Detect which cell encompasses the target text, then output its (x, y) center coordinate. 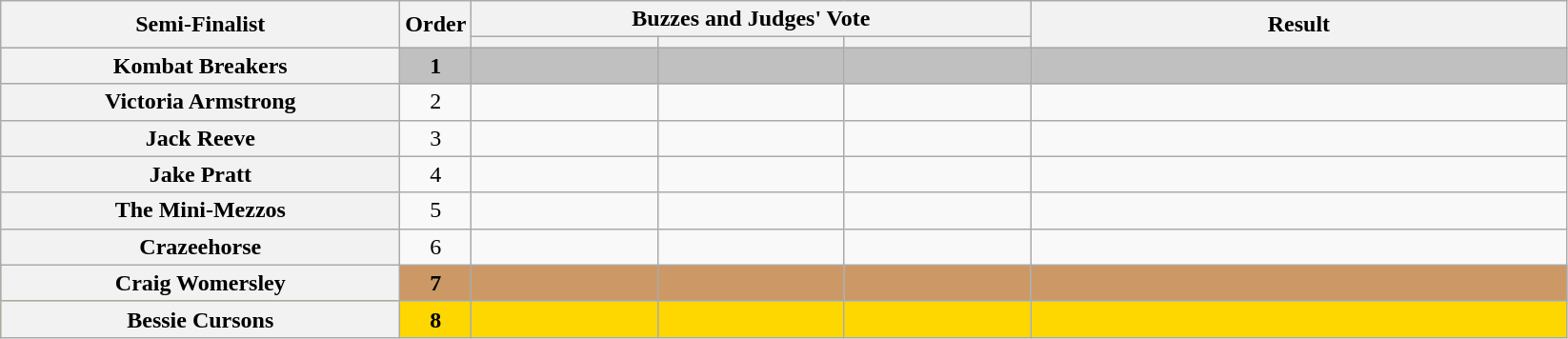
Jack Reeve (200, 138)
6 (436, 247)
8 (436, 319)
4 (436, 174)
Order (436, 25)
Crazeehorse (200, 247)
The Mini-Mezzos (200, 210)
Jake Pratt (200, 174)
Victoria Armstrong (200, 102)
2 (436, 102)
Craig Womersley (200, 283)
3 (436, 138)
5 (436, 210)
Kombat Breakers (200, 66)
Buzzes and Judges' Vote (751, 19)
Bessie Cursons (200, 319)
1 (436, 66)
Semi-Finalist (200, 25)
7 (436, 283)
Result (1299, 25)
